Search for the cell housing the specified text and yield its (x, y) center coordinate. 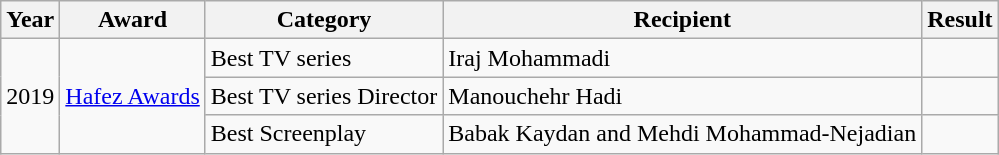
Best TV series Director (324, 96)
Babak Kaydan and Mehdi Mohammad-Nejadian (682, 134)
Award (132, 20)
Recipient (682, 20)
Manouchehr Hadi (682, 96)
Best Screenplay (324, 134)
Iraj Mohammadi (682, 58)
2019 (30, 96)
Hafez Awards (132, 96)
Best TV series (324, 58)
Year (30, 20)
Category (324, 20)
Result (960, 20)
